From the cell containing the given text, extract its center point as (X, Y) coordinate. 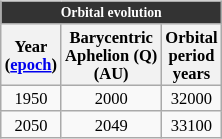
2049 (111, 124)
1950 (31, 98)
Year(epoch) (31, 54)
32000 (191, 98)
Orbital evolution (112, 12)
BarycentricAphelion (Q)(AU) (111, 54)
2000 (111, 98)
Orbitalperiodyears (191, 54)
33100 (191, 124)
2050 (31, 124)
